From the cell containing the given text, extract its center point as (X, Y) coordinate. 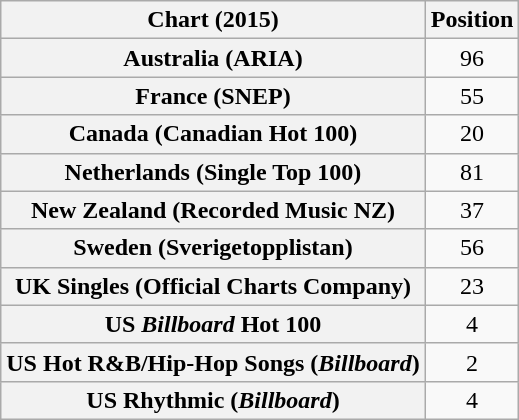
US Hot R&B/Hip-Hop Songs (Billboard) (213, 362)
Position (472, 20)
Netherlands (Single Top 100) (213, 172)
France (SNEP) (213, 96)
23 (472, 286)
81 (472, 172)
55 (472, 96)
US Rhythmic (Billboard) (213, 400)
UK Singles (Official Charts Company) (213, 286)
Sweden (Sverigetopplistan) (213, 248)
US Billboard Hot 100 (213, 324)
2 (472, 362)
Chart (2015) (213, 20)
Australia (ARIA) (213, 58)
Canada (Canadian Hot 100) (213, 134)
New Zealand (Recorded Music NZ) (213, 210)
56 (472, 248)
37 (472, 210)
96 (472, 58)
20 (472, 134)
